Return [x, y] of the center of cell containing provided text 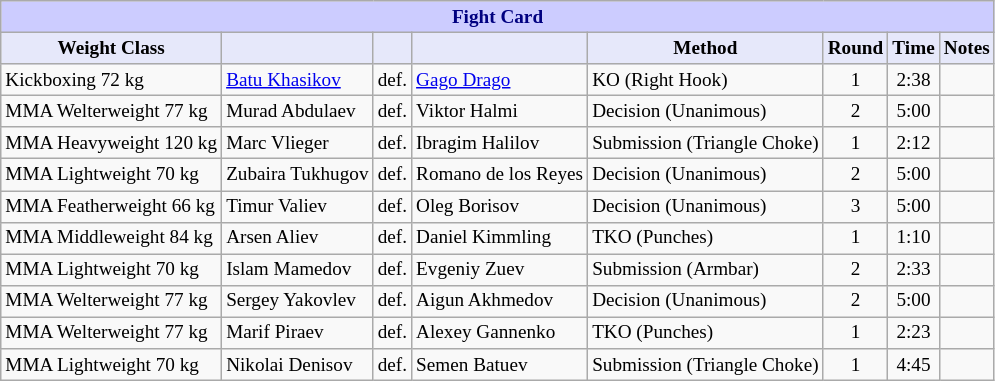
Sergey Yakovlev [298, 301]
Ibragim Halilov [500, 143]
Weight Class [112, 48]
Marc Vlieger [298, 143]
MMA Middleweight 84 kg [112, 238]
Semen Batuev [500, 365]
Alexey Gannenko [500, 333]
Method [706, 48]
Batu Khasikov [298, 80]
Evgeniy Zuev [500, 270]
2:38 [914, 80]
2:23 [914, 333]
3 [856, 206]
Round [856, 48]
Daniel Kimmling [500, 238]
4:45 [914, 365]
Time [914, 48]
Zubaira Tukhugov [298, 175]
MMA Featherweight 66 kg [112, 206]
Romano de los Reyes [500, 175]
MMA Heavyweight 120 kg [112, 143]
Viktor Halmi [500, 111]
Marif Piraev [298, 333]
Timur Valiev [298, 206]
2:12 [914, 143]
Kickboxing 72 kg [112, 80]
Nikolai Denisov [298, 365]
1:10 [914, 238]
KO (Right Hook) [706, 80]
Fight Card [498, 17]
Murad Abdulaev [298, 111]
Submission (Armbar) [706, 270]
2:33 [914, 270]
Gago Drago [500, 80]
Arsen Aliev [298, 238]
Islam Mamedov [298, 270]
Notes [966, 48]
Oleg Borisov [500, 206]
Aigun Akhmedov [500, 301]
